Find where the given text appears and provide that cell's center as (X, Y) coordinate. 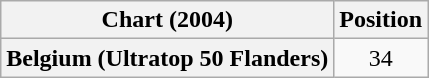
Chart (2004) (168, 20)
Position (381, 20)
34 (381, 58)
Belgium (Ultratop 50 Flanders) (168, 58)
